Find where the given text appears and provide that cell's center as (x, y) coordinate. 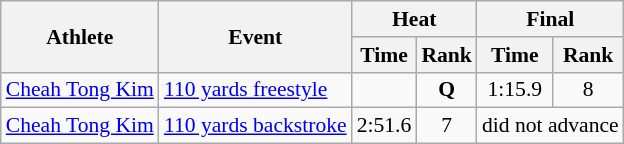
Q (446, 90)
1:15.9 (515, 90)
Heat (414, 19)
110 yards freestyle (256, 90)
8 (588, 90)
110 yards backstroke (256, 126)
Athlete (80, 36)
2:51.6 (384, 126)
Event (256, 36)
Final (550, 19)
7 (446, 126)
did not advance (550, 126)
